Return (x, y) of the center of cell containing provided text 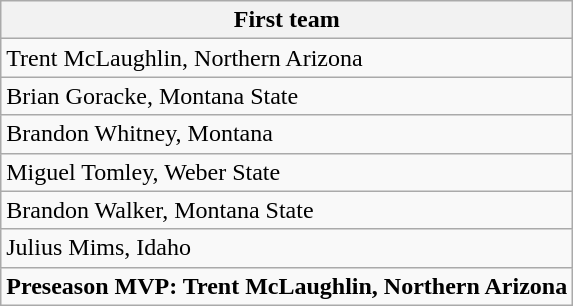
Miguel Tomley, Weber State (287, 172)
Brian Goracke, Montana State (287, 96)
Brandon Whitney, Montana (287, 134)
First team (287, 20)
Brandon Walker, Montana State (287, 210)
Trent McLaughlin, Northern Arizona (287, 58)
Preseason MVP: Trent McLaughlin, Northern Arizona (287, 286)
Julius Mims, Idaho (287, 248)
